For the text-containing cell, return its midpoint in [x, y] coordinate format. 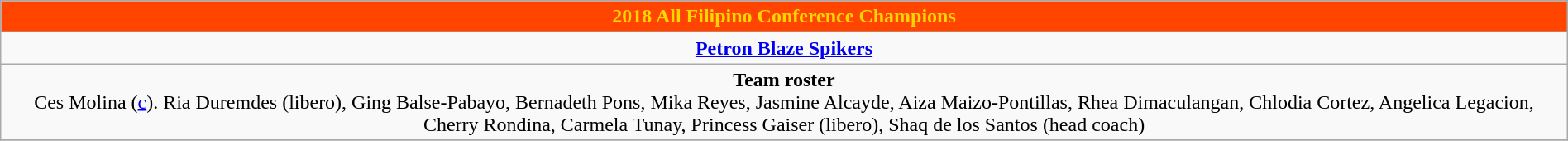
Petron Blaze Spikers [784, 48]
2018 All Filipino Conference Champions [784, 17]
